Detect which cell encompasses the target text, then output its (x, y) center coordinate. 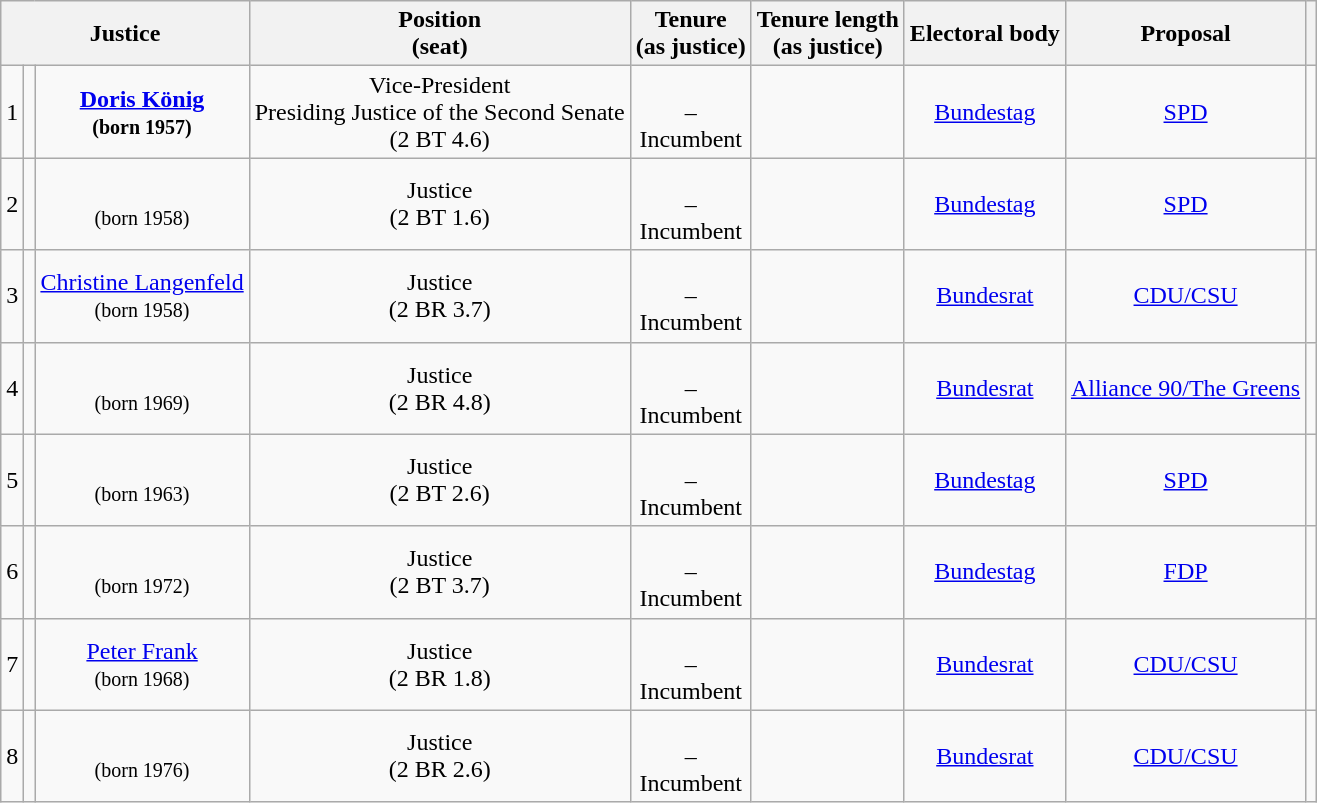
Peter Frank(born 1968) (142, 664)
Justice(2 BT 3.7) (440, 572)
(born 1972) (142, 572)
8 (12, 756)
4 (12, 388)
Tenure length(as justice) (828, 34)
Electoral body (984, 34)
Justice(2 BT 2.6) (440, 480)
Justice (125, 34)
Justice(2 BR 4.8) (440, 388)
Christine Langenfeld(born 1958) (142, 296)
Alliance 90/The Greens (1185, 388)
FDP (1185, 572)
(born 1976) (142, 756)
(born 1963) (142, 480)
2 (12, 204)
Doris König (born 1957) (142, 112)
Position(seat) (440, 34)
(born 1969) (142, 388)
Vice-PresidentPresiding Justice of the Second Senate(2 BT 4.6) (440, 112)
Proposal (1185, 34)
(born 1958) (142, 204)
3 (12, 296)
6 (12, 572)
Tenure(as justice) (690, 34)
1 (12, 112)
Justice(2 BR 2.6) (440, 756)
5 (12, 480)
7 (12, 664)
Justice(2 BR 3.7) (440, 296)
Justice(2 BR 1.8) (440, 664)
Justice(2 BT 1.6) (440, 204)
